Pinpoint the cell where the given text exists, returning its (X, Y) midpoint coordinate. 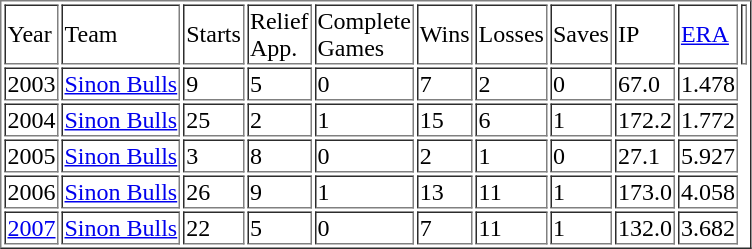
Relief App. (280, 34)
173.0 (645, 192)
Complete Games (364, 34)
25 (214, 120)
172.2 (645, 120)
2007 (31, 228)
67.0 (645, 84)
6 (512, 120)
27.1 (645, 156)
13 (445, 192)
5.927 (708, 156)
1.478 (708, 84)
4.058 (708, 192)
8 (280, 156)
22 (214, 228)
2006 (31, 192)
2003 (31, 84)
ERA (708, 34)
Year (31, 34)
IP (645, 34)
15 (445, 120)
3 (214, 156)
2005 (31, 156)
132.0 (645, 228)
Starts (214, 34)
Wins (445, 34)
3.682 (708, 228)
Saves (581, 34)
1.772 (708, 120)
Team (122, 34)
2004 (31, 120)
26 (214, 192)
Losses (512, 34)
